Output the (X, Y) coordinate of the center of the cell containing the given text.  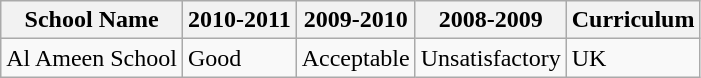
Good (239, 58)
2008-2009 (490, 20)
UK (633, 58)
Curriculum (633, 20)
Al Ameen School (92, 58)
2009-2010 (356, 20)
Unsatisfactory (490, 58)
2010-2011 (239, 20)
School Name (92, 20)
Acceptable (356, 58)
